Output the (X, Y) coordinate of the center of the cell containing the given text.  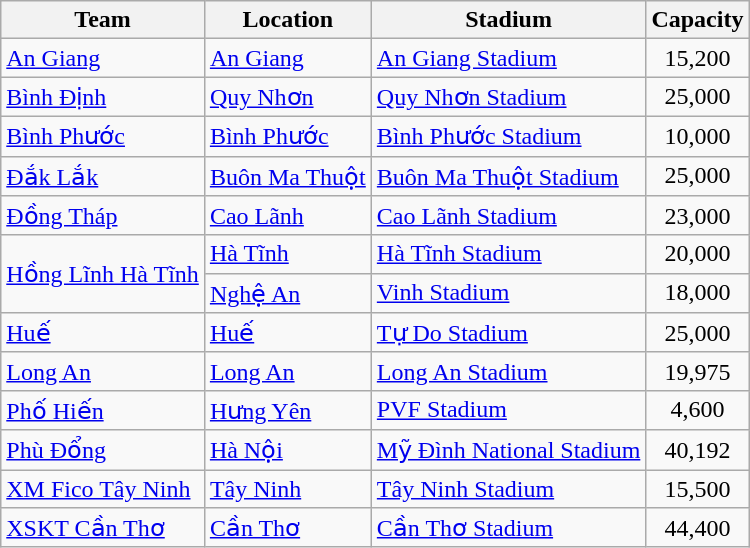
Nghệ An (288, 293)
XSKT Cần Thơ (103, 528)
4,600 (698, 410)
Đắk Lắk (103, 176)
Cần Thơ (288, 528)
Tây Ninh Stadium (508, 489)
Cao Lãnh Stadium (508, 216)
An Giang Stadium (508, 58)
PVF Stadium (508, 410)
Hà Nội (288, 450)
XM Fico Tây Ninh (103, 489)
Vinh Stadium (508, 293)
Quy Nhơn Stadium (508, 97)
15,500 (698, 489)
Long An Stadium (508, 371)
Stadium (508, 20)
23,000 (698, 216)
19,975 (698, 371)
18,000 (698, 293)
Team (103, 20)
Bình Phước Stadium (508, 136)
Location (288, 20)
Buôn Ma Thuột Stadium (508, 176)
Hồng Lĩnh Hà Tĩnh (103, 274)
Cần Thơ Stadium (508, 528)
Hưng Yên (288, 410)
Đồng Tháp (103, 216)
Phù Đổng (103, 450)
20,000 (698, 254)
Tự Do Stadium (508, 333)
Capacity (698, 20)
Buôn Ma Thuột (288, 176)
Quy Nhơn (288, 97)
10,000 (698, 136)
Cao Lãnh (288, 216)
40,192 (698, 450)
15,200 (698, 58)
Mỹ Đình National Stadium (508, 450)
Phố Hiến (103, 410)
Tây Ninh (288, 489)
Hà Tĩnh Stadium (508, 254)
Bình Định (103, 97)
44,400 (698, 528)
Hà Tĩnh (288, 254)
